Identify which cell holds the provided text, then report its [X, Y] central coordinate. 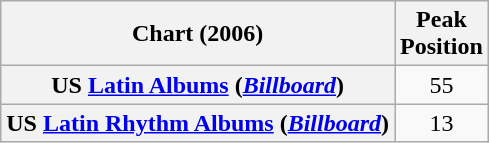
US Latin Rhythm Albums (Billboard) [198, 123]
Peak Position [442, 34]
13 [442, 123]
US Latin Albums (Billboard) [198, 85]
Chart (2006) [198, 34]
55 [442, 85]
